Determine the (X, Y) coordinate at the center of the cell enclosing the given text.  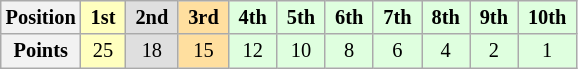
10 (301, 51)
9th (494, 17)
3rd (203, 17)
7th (397, 17)
8 (349, 51)
8th (446, 17)
10th (547, 17)
4th (253, 17)
25 (104, 51)
15 (203, 51)
Points (41, 51)
1st (104, 17)
18 (152, 51)
6th (349, 17)
2nd (152, 17)
4 (446, 51)
2 (494, 51)
12 (253, 51)
5th (301, 17)
1 (547, 51)
Position (41, 17)
6 (397, 51)
